Detect which cell encompasses the target text, then output its (X, Y) center coordinate. 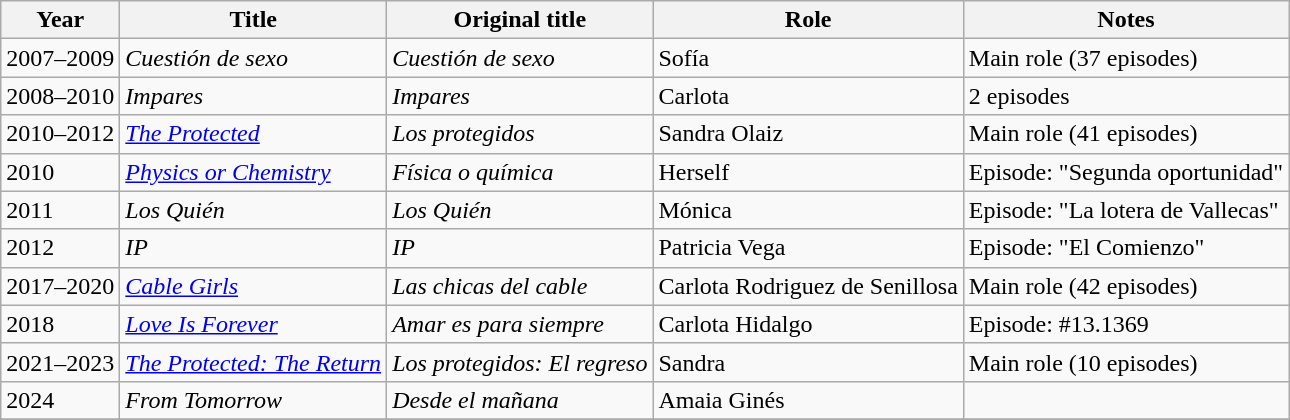
Amar es para siempre (520, 324)
Física o química (520, 172)
Original title (520, 20)
Main role (42 episodes) (1126, 286)
Episode: #13.1369 (1126, 324)
The Protected: The Return (254, 362)
Sofía (808, 58)
2011 (60, 210)
Episode: "El Comienzo" (1126, 248)
Love Is Forever (254, 324)
Notes (1126, 20)
2017–2020 (60, 286)
Los protegidos: El regreso (520, 362)
Main role (37 episodes) (1126, 58)
Carlota Rodriguez de Senillosa (808, 286)
Sandra (808, 362)
Title (254, 20)
Role (808, 20)
Mónica (808, 210)
2007–2009 (60, 58)
Patricia Vega (808, 248)
2010 (60, 172)
Cable Girls (254, 286)
2010–2012 (60, 134)
Carlota (808, 96)
2024 (60, 400)
From Tomorrow (254, 400)
Physics or Chemistry (254, 172)
Herself (808, 172)
Main role (41 episodes) (1126, 134)
Carlota Hidalgo (808, 324)
2021–2023 (60, 362)
2008–2010 (60, 96)
Los protegidos (520, 134)
2012 (60, 248)
The Protected (254, 134)
Episode: "La lotera de Vallecas" (1126, 210)
Main role (10 episodes) (1126, 362)
Desde el mañana (520, 400)
2018 (60, 324)
Las chicas del cable (520, 286)
Year (60, 20)
2 episodes (1126, 96)
Sandra Olaiz (808, 134)
Amaia Ginés (808, 400)
Episode: "Segunda oportunidad" (1126, 172)
